For the text-containing cell, return its midpoint in [x, y] coordinate format. 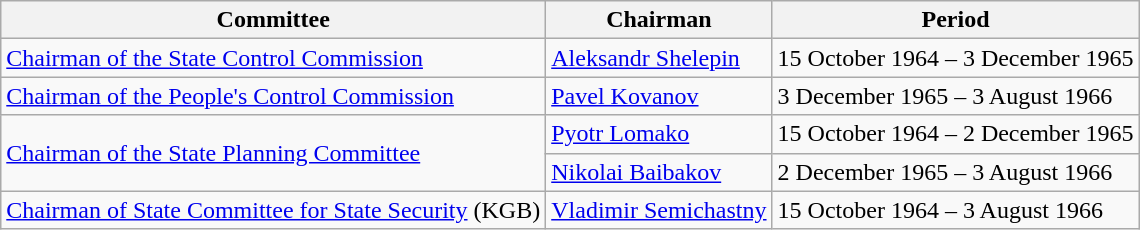
15 October 1964 – 3 December 1965 [956, 58]
Chairman [659, 20]
2 December 1965 – 3 August 1966 [956, 172]
Nikolai Baibakov [659, 172]
Chairman of the State Planning Committee [274, 153]
3 December 1965 – 3 August 1966 [956, 96]
Vladimir Semichastny [659, 210]
Pavel Kovanov [659, 96]
Chairman of the People's Control Commission [274, 96]
Period [956, 20]
Pyotr Lomako [659, 134]
Aleksandr Shelepin [659, 58]
Chairman of the State Control Commission [274, 58]
Committee [274, 20]
15 October 1964 – 2 December 1965 [956, 134]
Chairman of State Committee for State Security (KGB) [274, 210]
15 October 1964 – 3 August 1966 [956, 210]
